Find where the given text appears and provide that cell's center as [X, Y] coordinate. 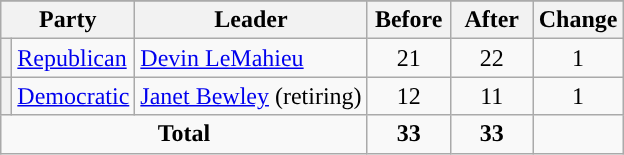
Democratic [74, 96]
22 [492, 58]
Before [408, 20]
Janet Bewley (retiring) [251, 96]
After [492, 20]
Republican [74, 58]
Devin LeMahieu [251, 58]
Total [184, 134]
21 [408, 58]
Change [578, 20]
Leader [251, 20]
Party [68, 20]
11 [492, 96]
12 [408, 96]
